Pinpoint the cell where the given text exists, returning its [x, y] midpoint coordinate. 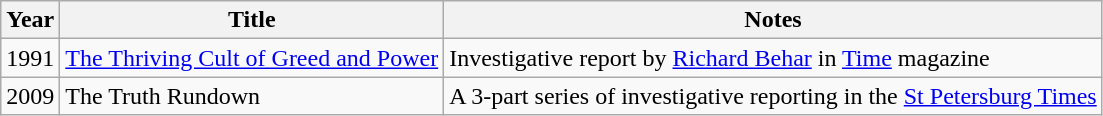
A 3-part series of investigative reporting in the St Petersburg Times [774, 96]
Year [30, 20]
Title [252, 20]
Notes [774, 20]
The Truth Rundown [252, 96]
The Thriving Cult of Greed and Power [252, 58]
Investigative report by Richard Behar in Time magazine [774, 58]
1991 [30, 58]
2009 [30, 96]
